Search for the cell housing the specified text and yield its [X, Y] center coordinate. 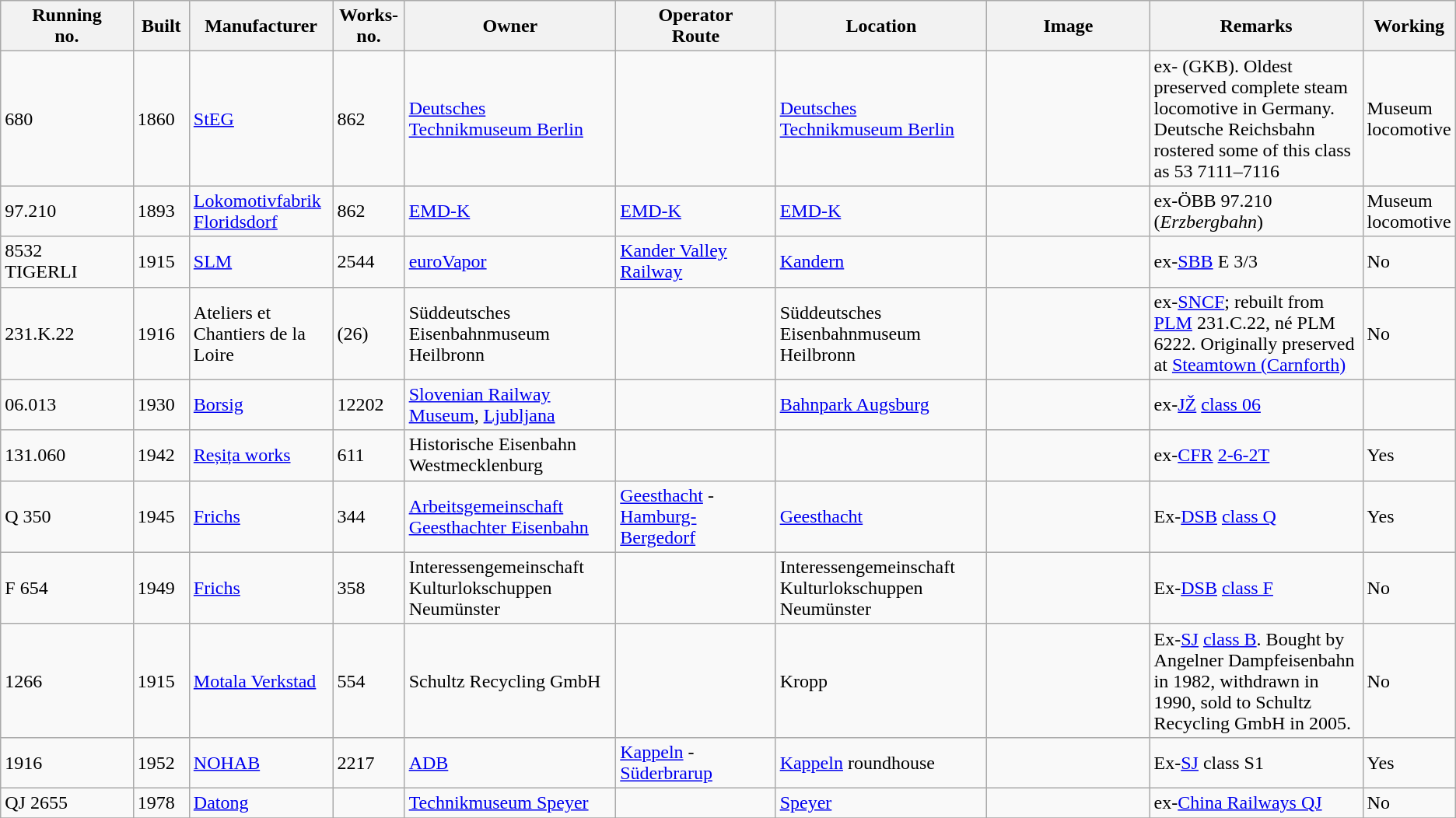
Ex-SJ class S1 [1256, 762]
Motala Verkstad [261, 680]
ex-JŽ class 06 [1256, 404]
ex- (GKB). Oldest preserved complete steam locomotive in Germany. Deutsche Reichsbahn rostered some of this class as 53 7111–7116 [1256, 118]
Geesthacht - Hamburg-Bergedorf [695, 516]
1942 [161, 456]
ex-CFR 2-6-2T [1256, 456]
Owner [510, 26]
Working [1409, 26]
2544 [369, 261]
Ex-DSB class F [1256, 588]
ex-SNCF; rebuilt from PLM 231.C.22, né PLM 6222. Originally preserved at Steamtown (Carnforth) [1256, 333]
Location [881, 26]
06.013 [67, 404]
131.060 [67, 456]
1952 [161, 762]
Ex-DSB class Q [1256, 516]
(26) [369, 333]
Lokomotivfabrik Floridsdorf [261, 211]
SLM [261, 261]
1893 [161, 211]
Historische Eisenbahn Westmecklenburg [510, 456]
12202 [369, 404]
1945 [161, 516]
2217 [369, 762]
Datong [261, 802]
F 654 [67, 588]
Ex-SJ class B. Bought by Angelner Dampfeisenbahn in 1982, withdrawn in 1990, sold to Schultz Recycling GmbH in 2005. [1256, 680]
Image [1069, 26]
Q 350 [67, 516]
680 [67, 118]
1266 [67, 680]
97.210 [67, 211]
Kappeln - Süderbrarup [695, 762]
Built [161, 26]
Manufacturer [261, 26]
Kander Valley Railway [695, 261]
Slovenian Railway Museum, Ljubljana [510, 404]
Reșița works [261, 456]
Bahnpark Augsburg [881, 404]
Arbeitsgemeinschaft Geesthachter Eisenbahn [510, 516]
554 [369, 680]
Kappeln roundhouse [881, 762]
1978 [161, 802]
euroVapor [510, 261]
Works-no. [369, 26]
OperatorRoute [695, 26]
344 [369, 516]
Ateliers et Chantiers de la Loire [261, 333]
Borsig [261, 404]
Runningno. [67, 26]
1949 [161, 588]
QJ 2655 [67, 802]
1930 [161, 404]
NOHAB [261, 762]
1860 [161, 118]
231.K.22 [67, 333]
ex-SBB E 3/3 [1256, 261]
Geesthacht [881, 516]
ex-ÖBB 97.210 (Erzbergbahn) [1256, 211]
Remarks [1256, 26]
Technikmuseum Speyer [510, 802]
Kropp [881, 680]
Schultz Recycling GmbH [510, 680]
8532 TIGERLI [67, 261]
ex-China Railways QJ [1256, 802]
611 [369, 456]
ADB [510, 762]
Kandern [881, 261]
358 [369, 588]
StEG [261, 118]
Speyer [881, 802]
